Find where the given text appears and provide that cell's center as (x, y) coordinate. 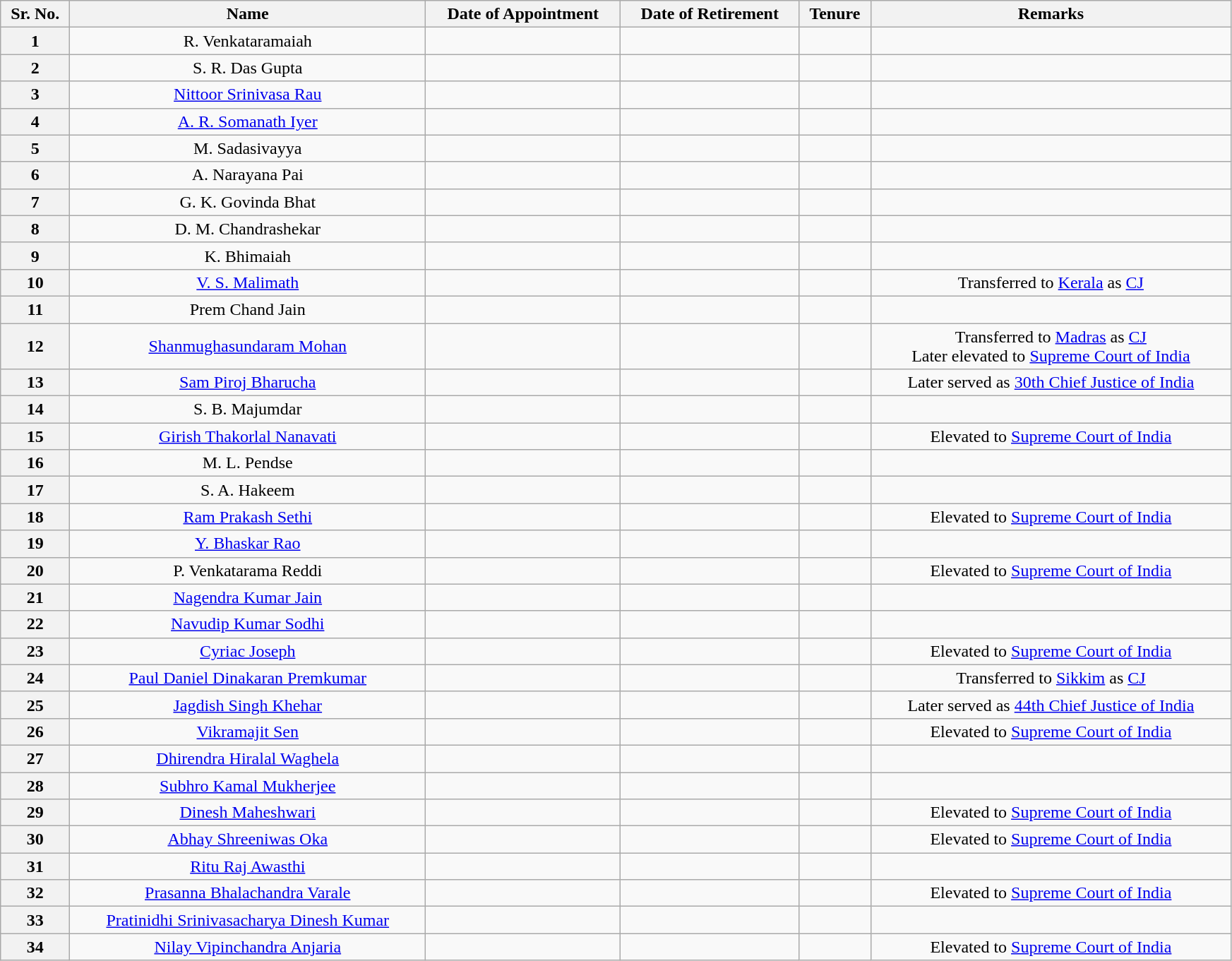
G. K. Govinda Bhat (248, 202)
34 (35, 947)
27 (35, 758)
13 (35, 383)
Later served as 44th Chief Justice of India (1051, 705)
Transferred to Sikkim as CJ (1051, 678)
Y. Bhaskar Rao (248, 544)
M. L. Pendse (248, 463)
Ritu Raj Awasthi (248, 866)
Nittoor Srinivasa Rau (248, 95)
20 (35, 571)
Sr. No. (35, 14)
Paul Daniel Dinakaran Premkumar (248, 678)
7 (35, 202)
11 (35, 309)
14 (35, 410)
12 (35, 346)
P. Venkatarama Reddi (248, 571)
K. Bhimaiah (248, 256)
24 (35, 678)
32 (35, 893)
A. R. Somanath Iyer (248, 121)
Transferred to Madras as CJ Later elevated to Supreme Court of India (1051, 346)
Dinesh Maheshwari (248, 813)
Subhro Kamal Mukherjee (248, 786)
Abhay Shreeniwas Oka (248, 840)
9 (35, 256)
Date of Appointment (523, 14)
4 (35, 121)
19 (35, 544)
V. S. Malimath (248, 282)
18 (35, 517)
33 (35, 920)
5 (35, 148)
3 (35, 95)
31 (35, 866)
S. B. Majumdar (248, 410)
S. A. Hakeem (248, 490)
Sam Piroj Bharucha (248, 383)
Transferred to Kerala as CJ (1051, 282)
Prasanna Bhalachandra Varale (248, 893)
Dhirendra Hiralal Waghela (248, 758)
Name (248, 14)
29 (35, 813)
Remarks (1051, 14)
Jagdish Singh Khehar (248, 705)
Girish Thakorlal Nanavati (248, 436)
Date of Retirement (710, 14)
1 (35, 41)
16 (35, 463)
30 (35, 840)
15 (35, 436)
R. Venkataramaiah (248, 41)
25 (35, 705)
8 (35, 229)
Nagendra Kumar Jain (248, 597)
Cyriac Joseph (248, 651)
M. Sadasivayya (248, 148)
2 (35, 68)
28 (35, 786)
Tenure (835, 14)
26 (35, 732)
6 (35, 175)
17 (35, 490)
21 (35, 597)
Vikramajit Sen (248, 732)
Ram Prakash Sethi (248, 517)
D. M. Chandrashekar (248, 229)
S. R. Das Gupta (248, 68)
Nilay Vipinchandra Anjaria (248, 947)
10 (35, 282)
Prem Chand Jain (248, 309)
Later served as 30th Chief Justice of India (1051, 383)
A. Narayana Pai (248, 175)
22 (35, 624)
Navudip Kumar Sodhi (248, 624)
Pratinidhi Srinivasacharya Dinesh Kumar (248, 920)
23 (35, 651)
Shanmughasundaram Mohan (248, 346)
